Identify which cell holds the provided text, then report its (x, y) central coordinate. 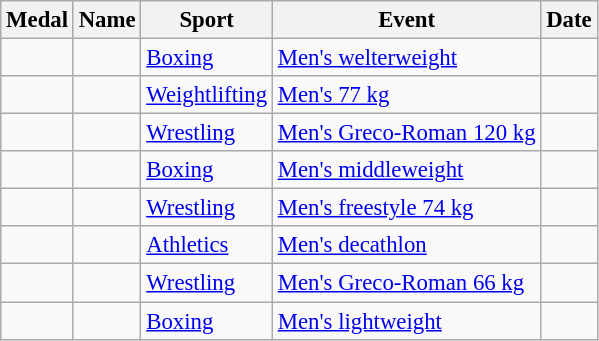
Men's decathlon (406, 245)
Weightlifting (207, 95)
Men's 77 kg (406, 95)
Sport (207, 20)
Men's middleweight (406, 170)
Athletics (207, 245)
Men's Greco-Roman 66 kg (406, 283)
Men's Greco-Roman 120 kg (406, 133)
Men's freestyle 74 kg (406, 208)
Men's welterweight (406, 58)
Medal (38, 20)
Name (107, 20)
Men's lightweight (406, 321)
Date (569, 20)
Event (406, 20)
